Identify which cell holds the provided text, then report its (x, y) central coordinate. 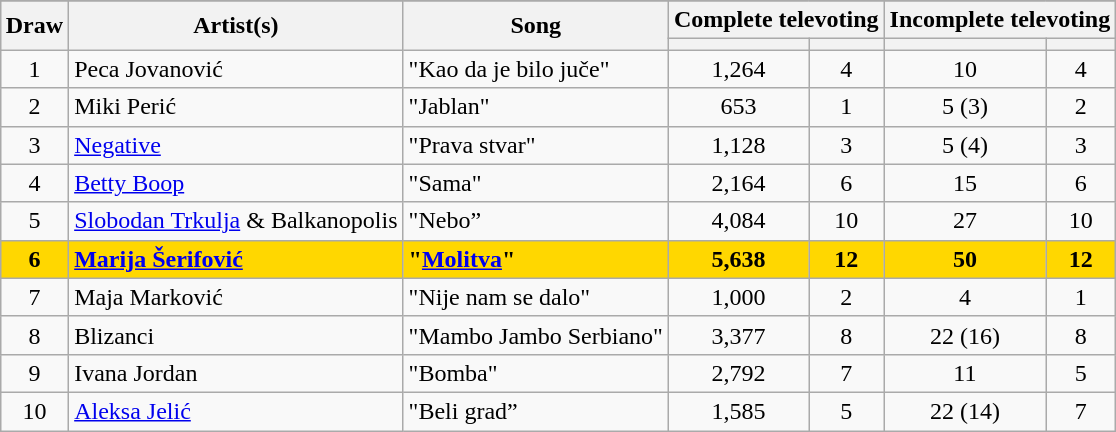
"Bomba" (536, 373)
Peca Jovanović (236, 69)
1,585 (738, 411)
"Kao da je bilo juče" (536, 69)
Ivana Jordan (236, 373)
Incomplete televoting (1000, 20)
"Nebo” (536, 221)
"Beli grad” (536, 411)
1,000 (738, 297)
Maja Marković (236, 297)
22 (16) (965, 335)
"Molitva" (536, 259)
Marija Šerifović (236, 259)
5 (3) (965, 107)
15 (965, 183)
"Sama" (536, 183)
5,638 (738, 259)
Miki Perić (236, 107)
Draw (34, 26)
4,084 (738, 221)
50 (965, 259)
27 (965, 221)
9 (34, 373)
"Nije nam se dalo" (536, 297)
Blizanci (236, 335)
Negative (236, 145)
Betty Boop (236, 183)
653 (738, 107)
5 (4) (965, 145)
2,164 (738, 183)
1,128 (738, 145)
Aleksa Jelić (236, 411)
1,264 (738, 69)
Artist(s) (236, 26)
11 (965, 373)
2,792 (738, 373)
Song (536, 26)
3,377 (738, 335)
"Prava stvar" (536, 145)
Slobodan Trkulja & Balkanopolis (236, 221)
"Mambo Jambo Serbiano" (536, 335)
Complete televoting (776, 20)
22 (14) (965, 411)
"Jablan" (536, 107)
